Extract the (x, y) coordinate from the center of the cell holding the provided text.  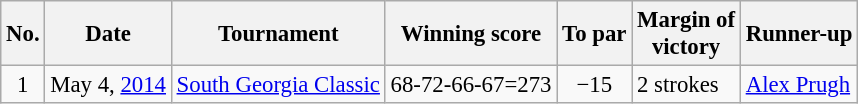
Tournament (278, 34)
Winning score (471, 34)
To par (594, 34)
1 (23, 85)
South Georgia Classic (278, 85)
No. (23, 34)
Date (108, 34)
−15 (594, 85)
Margin ofvictory (686, 34)
2 strokes (686, 85)
Alex Prugh (798, 85)
68-72-66-67=273 (471, 85)
Runner-up (798, 34)
May 4, 2014 (108, 85)
